Output the (X, Y) coordinate of the center of the cell containing the given text.  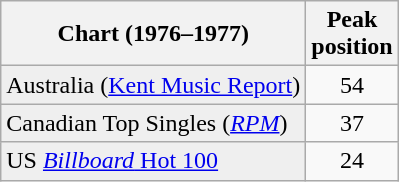
Chart (1976–1977) (154, 34)
Canadian Top Singles (RPM) (154, 123)
Peakposition (352, 34)
US Billboard Hot 100 (154, 161)
Australia (Kent Music Report) (154, 85)
54 (352, 85)
37 (352, 123)
24 (352, 161)
